Find where the given text appears and provide that cell's center as (X, Y) coordinate. 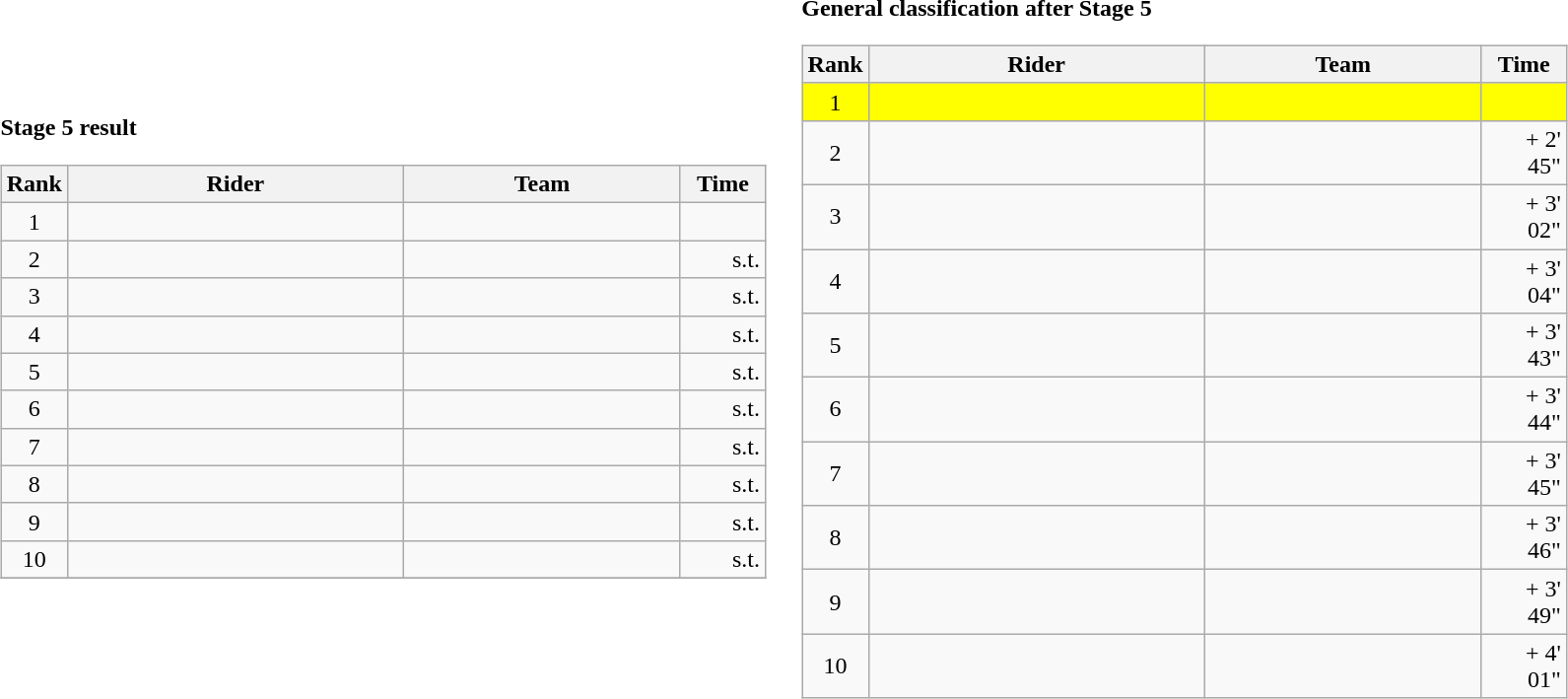
+ 3' 49" (1524, 601)
+ 3' 44" (1524, 410)
+ 3' 45" (1524, 473)
+ 3' 43" (1524, 345)
+ 4' 01" (1524, 666)
+ 2' 45" (1524, 152)
+ 3' 46" (1524, 538)
+ 3' 02" (1524, 217)
+ 3' 04" (1524, 280)
